Search for the cell housing the specified text and yield its [x, y] center coordinate. 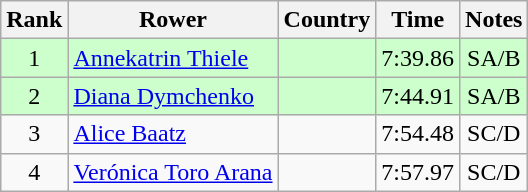
2 [34, 96]
Alice Baatz [173, 134]
Diana Dymchenko [173, 96]
Verónica Toro Arana [173, 172]
7:57.97 [418, 172]
Notes [494, 20]
Annekatrin Thiele [173, 58]
3 [34, 134]
7:39.86 [418, 58]
Rank [34, 20]
1 [34, 58]
7:44.91 [418, 96]
Time [418, 20]
Rower [173, 20]
Country [327, 20]
7:54.48 [418, 134]
4 [34, 172]
